Return [X, Y] of the center of cell containing provided text 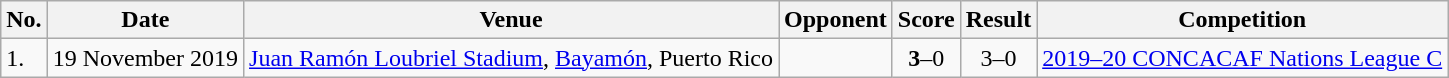
Juan Ramón Loubriel Stadium, Bayamón, Puerto Rico [512, 58]
Result [998, 20]
2019–20 CONCACAF Nations League C [1242, 58]
No. [24, 20]
Opponent [836, 20]
Competition [1242, 20]
Date [145, 20]
1. [24, 58]
19 November 2019 [145, 58]
Venue [512, 20]
Score [926, 20]
